Detect which cell encompasses the target text, then output its (X, Y) center coordinate. 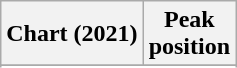
Chart (2021) (72, 34)
Peakposition (189, 34)
